From the cell containing the given text, extract its center point as [X, Y] coordinate. 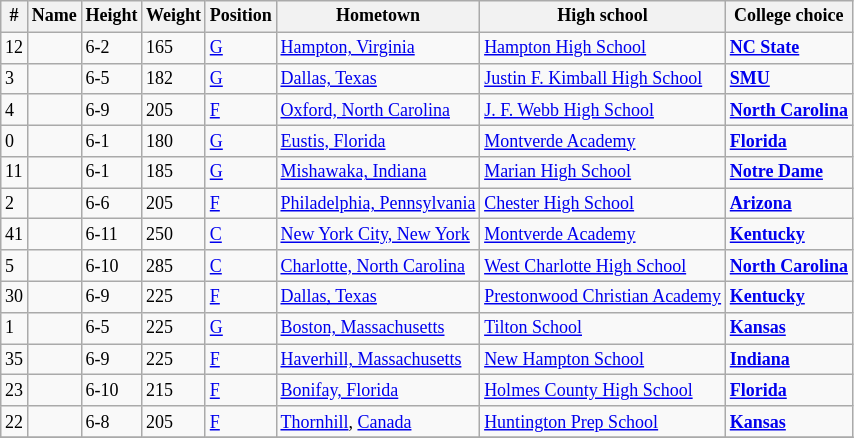
Bonifay, Florida [378, 390]
Holmes County High School [603, 390]
Hampton High School [603, 48]
180 [174, 140]
Philadelphia, Pennsylvania [378, 204]
Chester High School [603, 204]
6-2 [112, 48]
22 [14, 422]
Marian High School [603, 172]
Weight [174, 16]
215 [174, 390]
Name [54, 16]
165 [174, 48]
High school [603, 16]
Eustis, Florida [378, 140]
23 [14, 390]
Hampton, Virginia [378, 48]
250 [174, 234]
NC State [788, 48]
Notre Dame [788, 172]
182 [174, 78]
Hometown [378, 16]
30 [14, 296]
6-11 [112, 234]
3 [14, 78]
Height [112, 16]
West Charlotte High School [603, 266]
Haverhill, Massachusetts [378, 360]
1 [14, 328]
SMU [788, 78]
Position [240, 16]
11 [14, 172]
0 [14, 140]
Mishawaka, Indiana [378, 172]
Indiana [788, 360]
Huntington Prep School [603, 422]
Thornhill, Canada [378, 422]
Charlotte, North Carolina [378, 266]
Justin F. Kimball High School [603, 78]
New York City, New York [378, 234]
Boston, Massachusetts [378, 328]
285 [174, 266]
12 [14, 48]
# [14, 16]
New Hampton School [603, 360]
College choice [788, 16]
41 [14, 234]
6-6 [112, 204]
J. F. Webb High School [603, 110]
4 [14, 110]
Tilton School [603, 328]
Prestonwood Christian Academy [603, 296]
6-8 [112, 422]
185 [174, 172]
Oxford, North Carolina [378, 110]
35 [14, 360]
Arizona [788, 204]
2 [14, 204]
5 [14, 266]
